Provide the (x, y) coordinate of the cell's center where the given text is located.  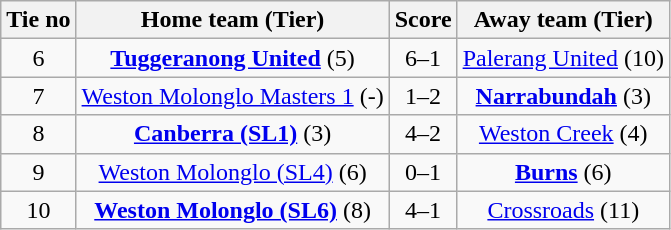
Tuggeranong United (5) (232, 58)
9 (38, 172)
4–2 (423, 134)
Home team (Tier) (232, 20)
Narrabundah (3) (563, 96)
10 (38, 210)
4–1 (423, 210)
1–2 (423, 96)
Weston Molonglo (SL6) (8) (232, 210)
Weston Molonglo Masters 1 (-) (232, 96)
0–1 (423, 172)
Palerang United (10) (563, 58)
Weston Creek (4) (563, 134)
Crossroads (11) (563, 210)
Weston Molonglo (SL4) (6) (232, 172)
6 (38, 58)
Tie no (38, 20)
Burns (6) (563, 172)
Away team (Tier) (563, 20)
Canberra (SL1) (3) (232, 134)
6–1 (423, 58)
Score (423, 20)
8 (38, 134)
7 (38, 96)
